Extract the [X, Y] coordinate from the center of the cell holding the provided text.  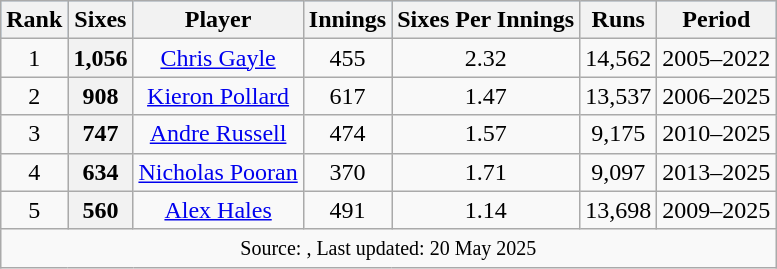
2009–2025 [716, 210]
Innings [347, 20]
Chris Gayle [218, 58]
Sixes Per Innings [486, 20]
Kieron Pollard [218, 96]
Source: , Last updated: 20 May 2025 [388, 248]
1.71 [486, 172]
4 [34, 172]
908 [100, 96]
1 [34, 58]
474 [347, 134]
Runs [618, 20]
1.47 [486, 96]
747 [100, 134]
2005–2022 [716, 58]
5 [34, 210]
Period [716, 20]
617 [347, 96]
13,698 [618, 210]
Rank [34, 20]
Player [218, 20]
1,056 [100, 58]
2006–2025 [716, 96]
2010–2025 [716, 134]
Sixes [100, 20]
2.32 [486, 58]
Andre Russell [218, 134]
9,175 [618, 134]
Nicholas Pooran [218, 172]
1.14 [486, 210]
14,562 [618, 58]
3 [34, 134]
491 [347, 210]
1.57 [486, 134]
13,537 [618, 96]
9,097 [618, 172]
560 [100, 210]
2013–2025 [716, 172]
634 [100, 172]
2 [34, 96]
Alex Hales [218, 210]
455 [347, 58]
370 [347, 172]
